Find where the given text appears and provide that cell's center as (x, y) coordinate. 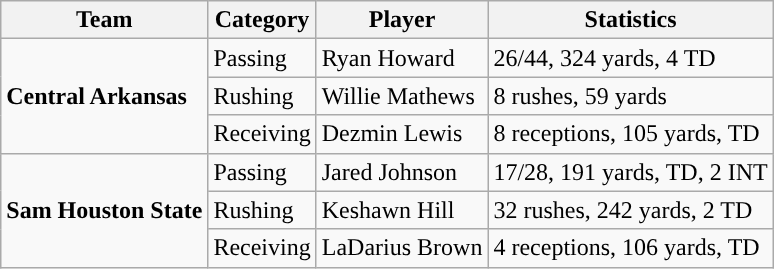
Keshawn Hill (402, 210)
4 receptions, 106 yards, TD (630, 248)
8 rushes, 59 yards (630, 96)
Dezmin Lewis (402, 134)
8 receptions, 105 yards, TD (630, 134)
Player (402, 20)
Jared Johnson (402, 172)
Ryan Howard (402, 58)
17/28, 191 yards, TD, 2 INT (630, 172)
Sam Houston State (104, 210)
Willie Mathews (402, 96)
32 rushes, 242 yards, 2 TD (630, 210)
Category (262, 20)
LaDarius Brown (402, 248)
Team (104, 20)
Central Arkansas (104, 96)
Statistics (630, 20)
26/44, 324 yards, 4 TD (630, 58)
